Search for the cell housing the specified text and yield its (X, Y) center coordinate. 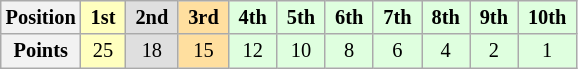
8th (446, 17)
12 (253, 51)
9th (494, 17)
4 (446, 51)
15 (203, 51)
25 (104, 51)
1st (104, 17)
6 (397, 51)
10 (301, 51)
4th (253, 17)
Points (41, 51)
3rd (203, 17)
Position (41, 17)
6th (349, 17)
5th (301, 17)
2nd (152, 17)
8 (349, 51)
10th (547, 17)
1 (547, 51)
7th (397, 17)
18 (152, 51)
2 (494, 51)
